Identify which cell holds the provided text, then report its [X, Y] central coordinate. 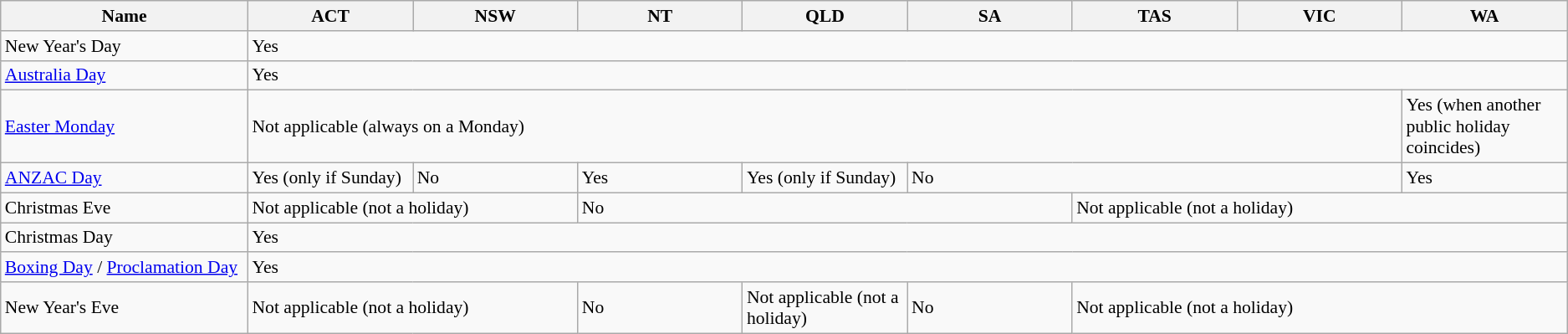
New Year's Day [125, 46]
Not applicable (always on a Monday) [825, 127]
Easter Monday [125, 127]
Name [125, 16]
WA [1484, 16]
NSW [495, 16]
ACT [329, 16]
Yes (when another public holiday coincides) [1484, 127]
Boxing Day / Proclamation Day [125, 268]
Christmas Day [125, 238]
TAS [1154, 16]
Australia Day [125, 75]
SA [990, 16]
Christmas Eve [125, 208]
VIC [1320, 16]
New Year's Eve [125, 308]
NT [661, 16]
QLD [825, 16]
ANZAC Day [125, 178]
